Return [X, Y] of the center of cell containing provided text 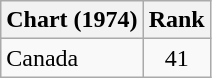
41 [176, 58]
Canada [72, 58]
Chart (1974) [72, 20]
Rank [176, 20]
